Scan for the cell matching the given text and deliver its (X, Y) coordinate at center. 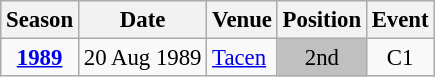
2nd (322, 58)
Event (400, 20)
C1 (400, 58)
Date (142, 20)
Venue (242, 20)
1989 (40, 58)
Position (322, 20)
Tacen (242, 58)
20 Aug 1989 (142, 58)
Season (40, 20)
